Extract the [X, Y] coordinate from the center of the cell holding the provided text.  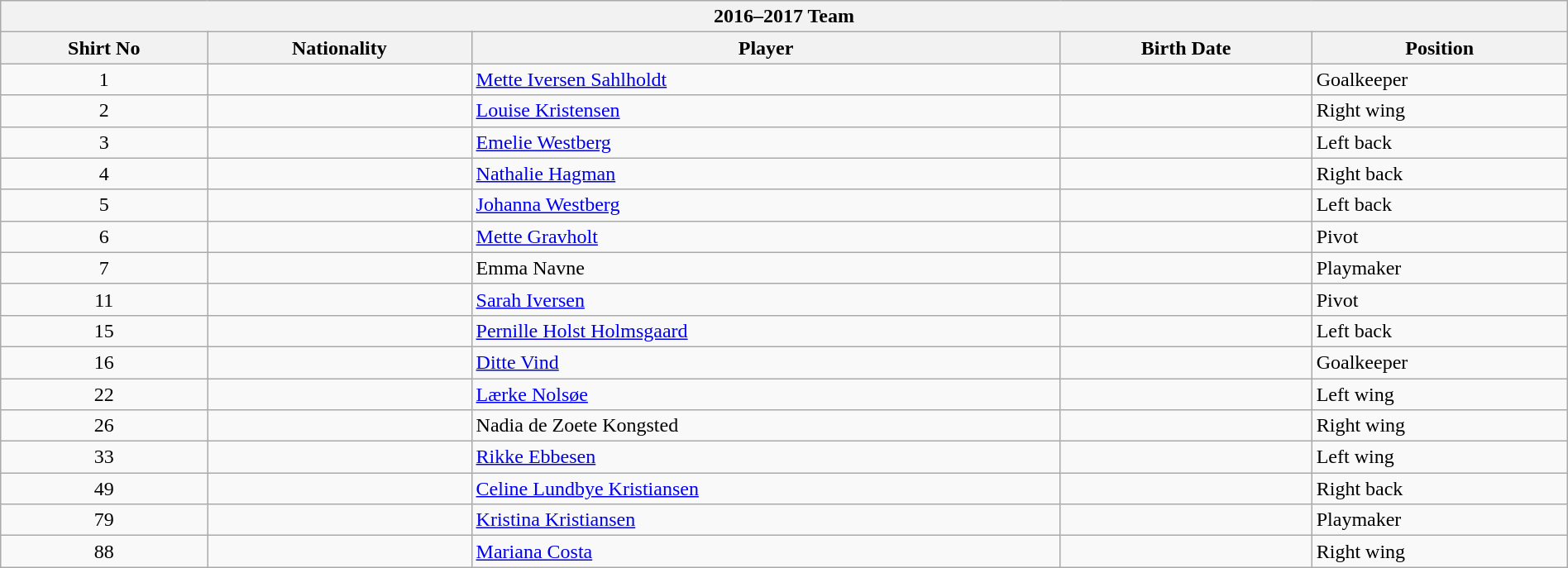
Johanna Westberg [766, 205]
Kristina Kristiansen [766, 520]
Emelie Westberg [766, 142]
Mariana Costa [766, 551]
Mette Gravholt [766, 236]
2016–2017 Team [784, 17]
Nadia de Zoete Kongsted [766, 426]
Nathalie Hagman [766, 174]
Ditte Vind [766, 362]
4 [104, 174]
2 [104, 111]
Emma Navne [766, 268]
11 [104, 299]
Player [766, 48]
Shirt No [104, 48]
22 [104, 394]
6 [104, 236]
Mette Iversen Sahlholdt [766, 79]
Louise Kristensen [766, 111]
79 [104, 520]
Birth Date [1186, 48]
3 [104, 142]
Rikke Ebbesen [766, 457]
Lærke Nolsøe [766, 394]
Sarah Iversen [766, 299]
Celine Lundbye Kristiansen [766, 489]
15 [104, 331]
49 [104, 489]
16 [104, 362]
5 [104, 205]
Position [1439, 48]
1 [104, 79]
Nationality [339, 48]
88 [104, 551]
33 [104, 457]
26 [104, 426]
7 [104, 268]
Pernille Holst Holmsgaard [766, 331]
